Output the [X, Y] coordinate of the center of the cell containing the given text.  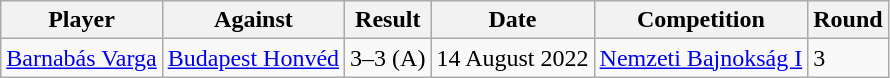
14 August 2022 [512, 58]
Budapest Honvéd [253, 58]
Barnabás Varga [82, 58]
Against [253, 20]
3–3 (A) [388, 58]
Competition [701, 20]
Round [848, 20]
3 [848, 58]
Player [82, 20]
Date [512, 20]
Nemzeti Bajnokság I [701, 58]
Result [388, 20]
